Return (x, y) of the center of cell containing provided text 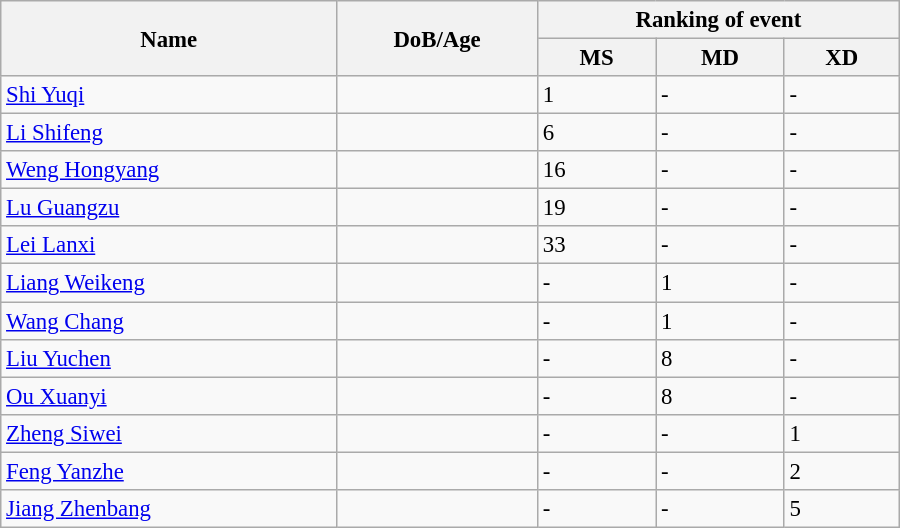
Name (169, 38)
33 (596, 245)
2 (842, 471)
Feng Yanzhe (169, 471)
Shi Yuqi (169, 95)
Weng Hongyang (169, 170)
19 (596, 208)
Wang Chang (169, 321)
MS (596, 58)
Liang Weikeng (169, 283)
Li Shifeng (169, 133)
Lu Guangzu (169, 208)
Lei Lanxi (169, 245)
DoB/Age (438, 38)
MD (720, 58)
6 (596, 133)
5 (842, 509)
16 (596, 170)
Zheng Siwei (169, 433)
XD (842, 58)
Ou Xuanyi (169, 396)
Ranking of event (718, 20)
Jiang Zhenbang (169, 509)
Liu Yuchen (169, 358)
